Search for the cell housing the specified text and yield its [x, y] center coordinate. 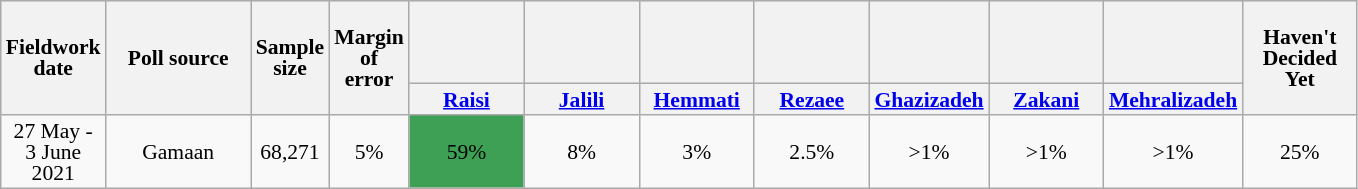
Rezaee [812, 100]
Mehralizadeh [1173, 100]
Margin of error [369, 58]
Hemmati [696, 100]
68,271 [290, 152]
5% [369, 152]
8% [582, 152]
Jalili [582, 100]
Raisi [466, 100]
25% [1300, 152]
2.5% [812, 152]
Poll source [178, 58]
59% [466, 152]
Ghazizadeh [928, 100]
3% [696, 152]
Haven't Decided Yet [1300, 58]
Fieldwork date [54, 58]
Gamaan [178, 152]
27 May - 3 June 2021 [54, 152]
Zakani [1046, 100]
Samplesize [290, 58]
